Output the [x, y] coordinate of the center of the cell containing the given text.  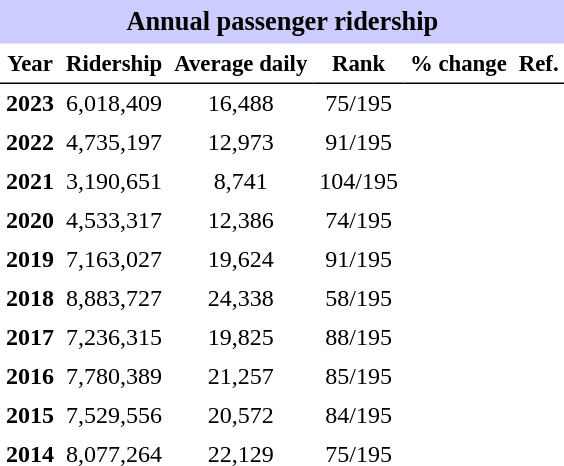
Average daily [240, 64]
2023 [30, 104]
12,973 [240, 142]
2017 [30, 338]
7,163,027 [114, 260]
24,338 [240, 298]
2019 [30, 260]
Rank [358, 64]
88/195 [358, 338]
74/195 [358, 220]
6,018,409 [114, 104]
% change [458, 64]
21,257 [240, 376]
85/195 [358, 376]
12,386 [240, 220]
20,572 [240, 416]
75/195 [358, 104]
2015 [30, 416]
7,236,315 [114, 338]
2021 [30, 182]
7,529,556 [114, 416]
19,825 [240, 338]
2018 [30, 298]
2022 [30, 142]
3,190,651 [114, 182]
Year [30, 64]
8,883,727 [114, 298]
4,735,197 [114, 142]
58/195 [358, 298]
2020 [30, 220]
4,533,317 [114, 220]
16,488 [240, 104]
19,624 [240, 260]
2016 [30, 376]
7,780,389 [114, 376]
84/195 [358, 416]
8,741 [240, 182]
Ridership [114, 64]
104/195 [358, 182]
